Output the [x, y] coordinate of the center of the cell containing the given text.  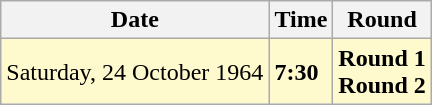
7:30 [301, 72]
Time [301, 20]
Round 1Round 2 [382, 72]
Saturday, 24 October 1964 [135, 72]
Date [135, 20]
Round [382, 20]
